Return the (x, y) coordinate for the center point of the cell that contains the specified text.  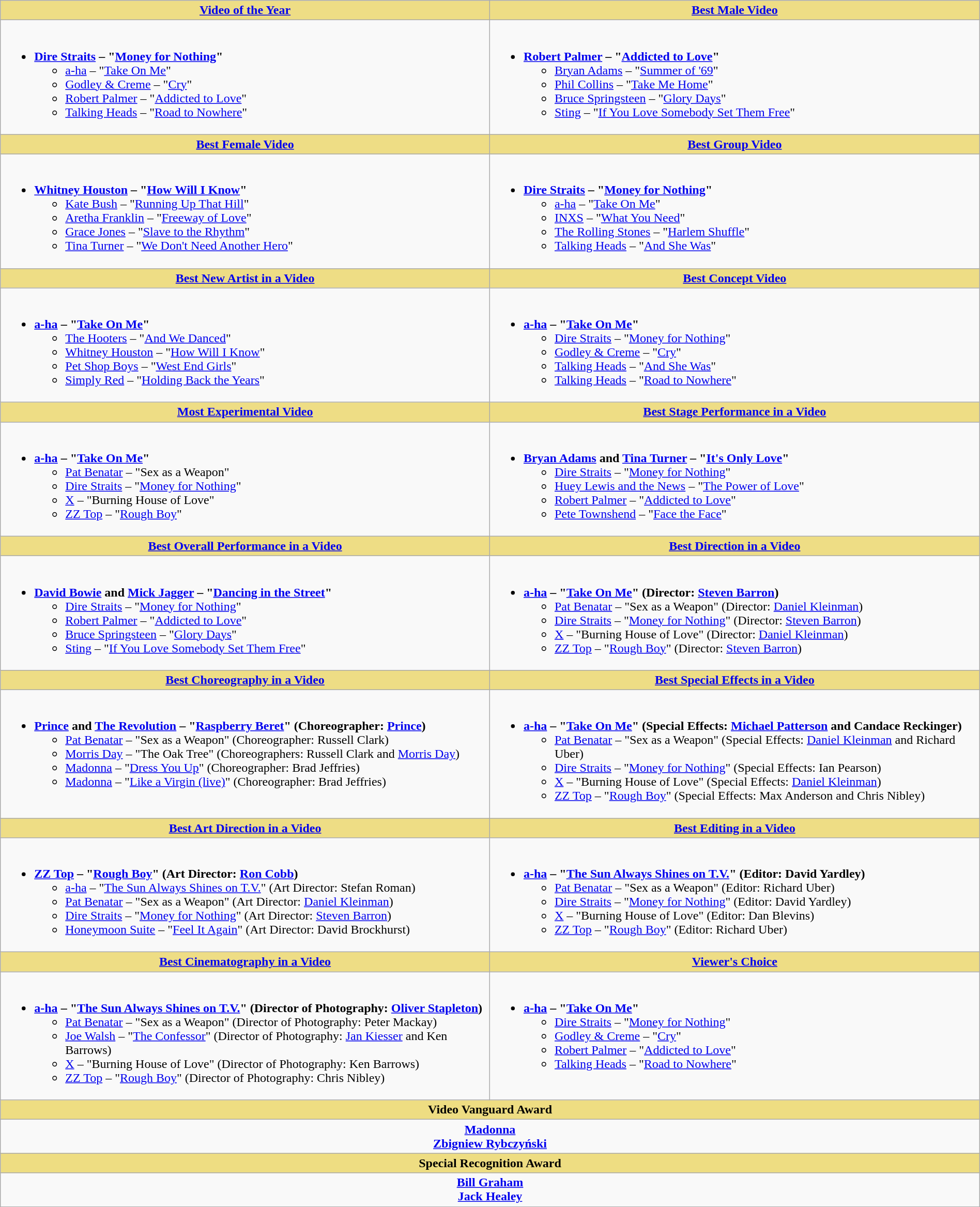
a-ha – "Take On Me"Dire Straits – "Money for Nothing"Godley & Creme – "Cry"Talking Heads – "And She Was"Talking Heads – "Road to Nowhere" (734, 345)
Bill GrahamJack Healey (490, 1190)
Best Male Video (734, 10)
a-ha – "Take On Me"Pat Benatar – "Sex as a Weapon"Dire Straits – "Money for Nothing"X – "Burning House of Love"ZZ Top – "Rough Boy" (245, 479)
Special Recognition Award (490, 1163)
Dire Straits – "Money for Nothing"a-ha – "Take On Me"INXS – "What You Need"The Rolling Stones – "Harlem Shuffle"Talking Heads – "And She Was" (734, 211)
Best Stage Performance in a Video (734, 412)
Dire Straits – "Money for Nothing"a-ha – "Take On Me"Godley & Creme – "Cry"Robert Palmer – "Addicted to Love"Talking Heads – "Road to Nowhere" (245, 78)
MadonnaZbigniew Rybczyński (490, 1136)
Video Vanguard Award (490, 1110)
Best Female Video (245, 144)
Video of the Year (245, 10)
Most Experimental Video (245, 412)
Viewer's Choice (734, 962)
a-ha – "Take On Me"Dire Straits – "Money for Nothing"Godley & Creme – "Cry"Robert Palmer – "Addicted to Love"Talking Heads – "Road to Nowhere" (734, 1036)
Best New Artist in a Video (245, 278)
Best Concept Video (734, 278)
Best Group Video (734, 144)
Best Overall Performance in a Video (245, 546)
Best Direction in a Video (734, 546)
Best Art Direction in a Video (245, 828)
Best Special Effects in a Video (734, 680)
Best Cinematography in a Video (245, 962)
Best Editing in a Video (734, 828)
Best Choreography in a Video (245, 680)
